Scan for the cell matching the given text and deliver its [x, y] coordinate at center. 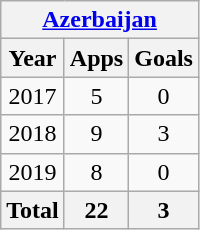
9 [96, 134]
2017 [33, 96]
Apps [96, 58]
22 [96, 210]
Goals [164, 58]
Azerbaijan [100, 20]
Year [33, 58]
2018 [33, 134]
2019 [33, 172]
8 [96, 172]
Total [33, 210]
5 [96, 96]
